Identify which cell holds the provided text, then report its (X, Y) central coordinate. 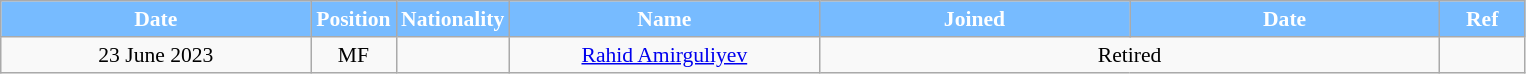
Nationality (452, 19)
Ref (1482, 19)
Joined (974, 19)
Rahid Amirguliyev (664, 55)
Name (664, 19)
MF (354, 55)
23 June 2023 (156, 55)
Position (354, 19)
Retired (1129, 55)
